Find where the given text appears and provide that cell's center as (x, y) coordinate. 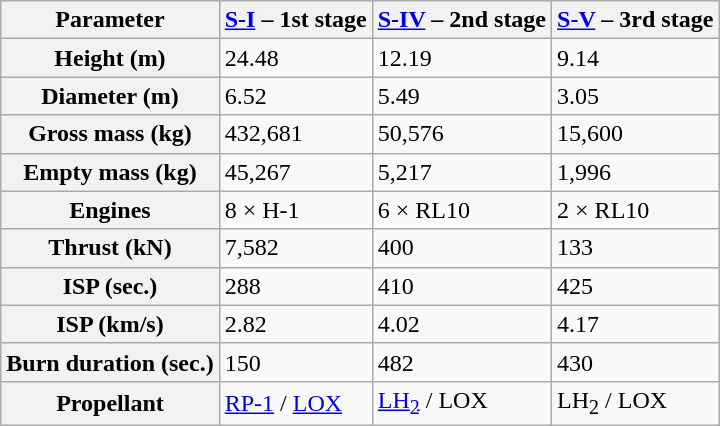
288 (296, 286)
432,681 (296, 134)
9.14 (636, 58)
RP-1 / LOX (296, 403)
Propellant (110, 403)
2 × RL10 (636, 210)
50,576 (462, 134)
6.52 (296, 96)
ISP (sec.) (110, 286)
2.82 (296, 324)
482 (462, 362)
Gross mass (kg) (110, 134)
133 (636, 248)
Empty mass (kg) (110, 172)
S-V – 3rd stage (636, 20)
ISP (km/s) (110, 324)
S-I – 1st stage (296, 20)
430 (636, 362)
410 (462, 286)
Thrust (kN) (110, 248)
6 × RL10 (462, 210)
S-IV – 2nd stage (462, 20)
1,996 (636, 172)
5.49 (462, 96)
8 × H-1 (296, 210)
400 (462, 248)
5,217 (462, 172)
Diameter (m) (110, 96)
24.48 (296, 58)
45,267 (296, 172)
4.17 (636, 324)
4.02 (462, 324)
150 (296, 362)
12.19 (462, 58)
Height (m) (110, 58)
15,600 (636, 134)
7,582 (296, 248)
Burn duration (sec.) (110, 362)
Engines (110, 210)
3.05 (636, 96)
425 (636, 286)
Parameter (110, 20)
